Detect which cell encompasses the target text, then output its [x, y] center coordinate. 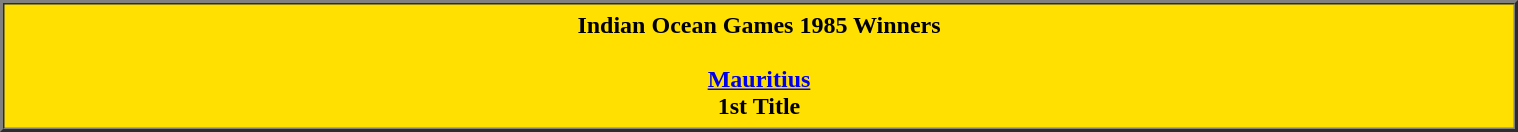
Indian Ocean Games 1985 Winners Mauritius1st Title [760, 66]
